Return the [x, y] coordinate for the center point of the cell that contains the specified text.  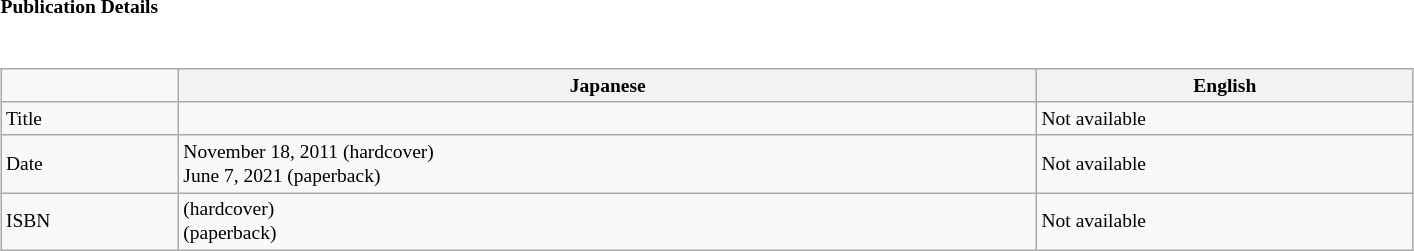
Title [90, 118]
(hardcover) (paperback) [608, 222]
ISBN [90, 222]
Japanese [608, 86]
November 18, 2011 (hardcover)June 7, 2021 (paperback) [608, 164]
Date [90, 164]
English [1225, 86]
